Scan for the cell matching the given text and deliver its [X, Y] coordinate at center. 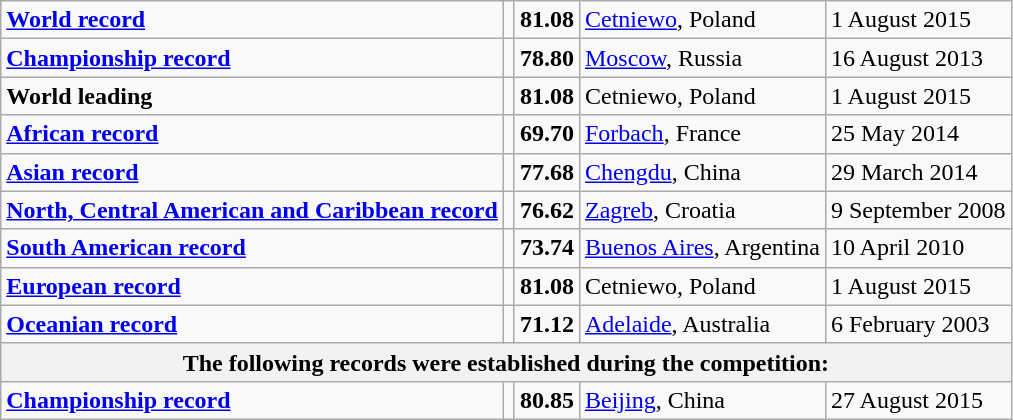
77.68 [546, 172]
27 August 2015 [918, 400]
Buenos Aires, Argentina [702, 248]
16 August 2013 [918, 58]
European record [252, 286]
African record [252, 134]
76.62 [546, 210]
Oceanian record [252, 324]
World leading [252, 96]
The following records were established during the competition: [506, 362]
78.80 [546, 58]
29 March 2014 [918, 172]
Zagreb, Croatia [702, 210]
80.85 [546, 400]
Asian record [252, 172]
6 February 2003 [918, 324]
North, Central American and Caribbean record [252, 210]
9 September 2008 [918, 210]
Beijing, China [702, 400]
71.12 [546, 324]
World record [252, 20]
South American record [252, 248]
73.74 [546, 248]
Moscow, Russia [702, 58]
10 April 2010 [918, 248]
Chengdu, China [702, 172]
25 May 2014 [918, 134]
Forbach, France [702, 134]
69.70 [546, 134]
Adelaide, Australia [702, 324]
